Locate the cell with the specified text and output its [X, Y] center coordinate. 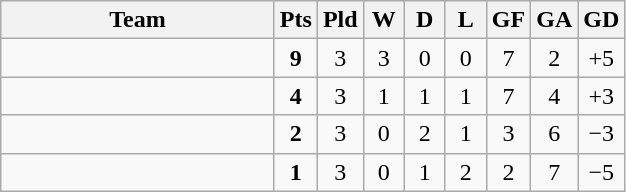
GF [508, 20]
GD [602, 20]
−5 [602, 172]
Team [138, 20]
Pld [340, 20]
6 [554, 134]
L [466, 20]
GA [554, 20]
−3 [602, 134]
+5 [602, 58]
9 [296, 58]
W [384, 20]
D [424, 20]
+3 [602, 96]
Pts [296, 20]
